Return [x, y] of the center of cell containing provided text 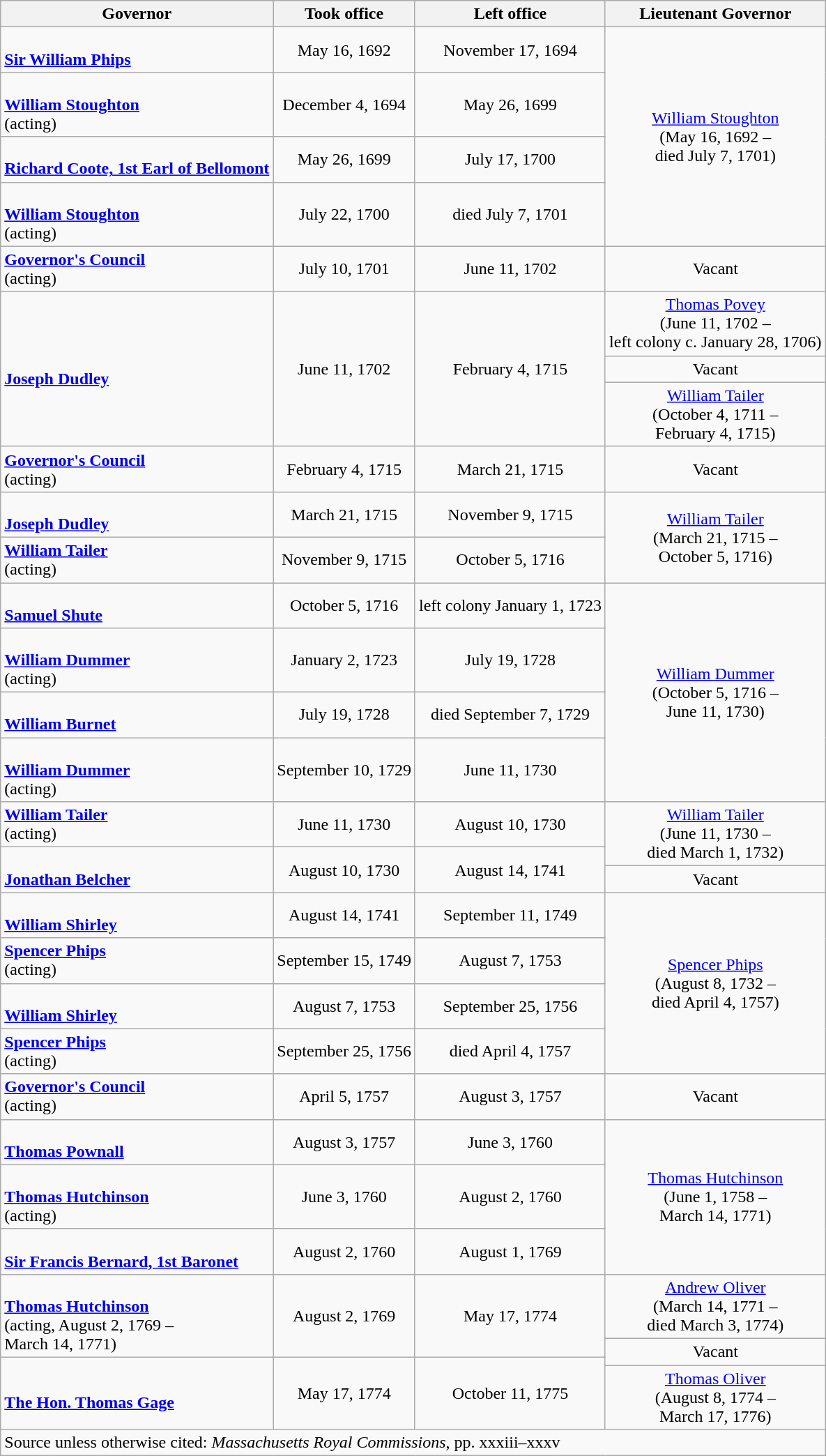
April 5, 1757 [344, 1096]
William Tailer(October 4, 1711 –February 4, 1715) [715, 414]
Left office [510, 14]
September 10, 1729 [344, 770]
died September 7, 1729 [510, 715]
July 22, 1700 [344, 214]
Andrew Oliver(March 14, 1771 –died March 3, 1774) [715, 1306]
died July 7, 1701 [510, 214]
October 11, 1775 [510, 1393]
November 17, 1694 [510, 50]
William Tailer(March 21, 1715 –October 5, 1716) [715, 537]
August 1, 1769 [510, 1251]
September 11, 1749 [510, 915]
Jonathan Belcher [137, 870]
December 4, 1694 [344, 105]
August 2, 1769 [344, 1315]
Lieutenant Governor [715, 14]
William Stoughton(May 16, 1692 –died July 7, 1701) [715, 137]
May 16, 1692 [344, 50]
July 17, 1700 [510, 159]
Took office [344, 14]
left colony January 1, 1723 [510, 605]
William Burnet [137, 715]
Thomas Hutchinson(acting) [137, 1197]
Samuel Shute [137, 605]
Thomas Pownall [137, 1142]
Sir Francis Bernard, 1st Baronet [137, 1251]
Thomas Povey(June 11, 1702 –left colony c. January 28, 1706) [715, 324]
Richard Coote, 1st Earl of Bellomont [137, 159]
Source unless otherwise cited: Massachusetts Royal Commissions, pp. xxxiii–xxxv [413, 1443]
Thomas Hutchinson(June 1, 1758 –March 14, 1771) [715, 1197]
Spencer Phips(August 8, 1732 –died April 4, 1757) [715, 983]
Sir William Phips [137, 50]
William Dummer(October 5, 1716 –June 11, 1730) [715, 692]
January 2, 1723 [344, 660]
William Tailer(June 11, 1730 –died March 1, 1732) [715, 834]
Thomas Hutchinson(acting, August 2, 1769 –March 14, 1771) [137, 1315]
September 15, 1749 [344, 961]
The Hon. Thomas Gage [137, 1393]
died April 4, 1757 [510, 1052]
Governor [137, 14]
Thomas Oliver(August 8, 1774 –March 17, 1776) [715, 1397]
July 10, 1701 [344, 269]
